Extract the (x, y) coordinate from the center of the cell holding the provided text.  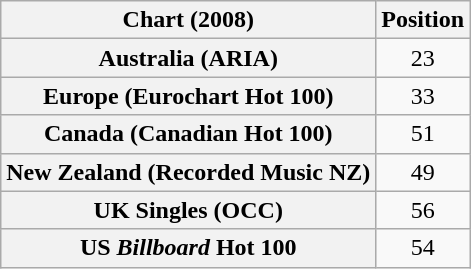
49 (423, 172)
Chart (2008) (188, 20)
US Billboard Hot 100 (188, 248)
33 (423, 96)
New Zealand (Recorded Music NZ) (188, 172)
23 (423, 58)
UK Singles (OCC) (188, 210)
Position (423, 20)
Europe (Eurochart Hot 100) (188, 96)
Australia (ARIA) (188, 58)
Canada (Canadian Hot 100) (188, 134)
51 (423, 134)
54 (423, 248)
56 (423, 210)
